Search for the cell housing the specified text and yield its (x, y) center coordinate. 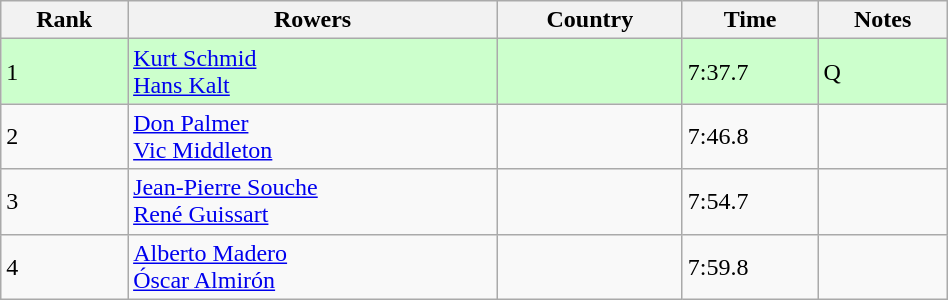
Notes (882, 20)
Alberto MaderoÓscar Almirón (313, 266)
4 (64, 266)
Q (882, 72)
Rowers (313, 20)
7:54.7 (750, 202)
7:59.8 (750, 266)
Country (590, 20)
7:37.7 (750, 72)
1 (64, 72)
Time (750, 20)
7:46.8 (750, 136)
Kurt SchmidHans Kalt (313, 72)
2 (64, 136)
Rank (64, 20)
Jean-Pierre SoucheRené Guissart (313, 202)
3 (64, 202)
Don PalmerVic Middleton (313, 136)
